Locate the cell with the specified text and output its [x, y] center coordinate. 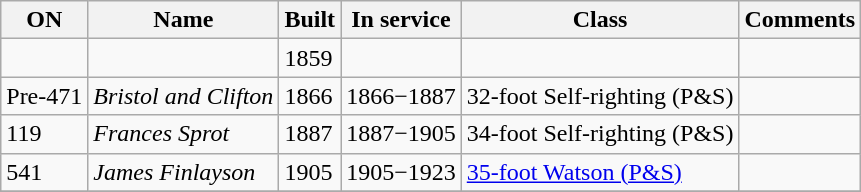
Bristol and Clifton [184, 96]
Class [600, 20]
1866 [310, 96]
1887 [310, 134]
32-foot Self-righting (P&S) [600, 96]
Frances Sprot [184, 134]
541 [44, 172]
Comments [800, 20]
1859 [310, 58]
34-foot Self-righting (P&S) [600, 134]
119 [44, 134]
1866−1887 [402, 96]
Pre-471 [44, 96]
James Finlayson [184, 172]
35-foot Watson (P&S) [600, 172]
1887−1905 [402, 134]
In service [402, 20]
ON [44, 20]
1905 [310, 172]
Name [184, 20]
1905−1923 [402, 172]
Built [310, 20]
